For the text-containing cell, return its midpoint in [X, Y] coordinate format. 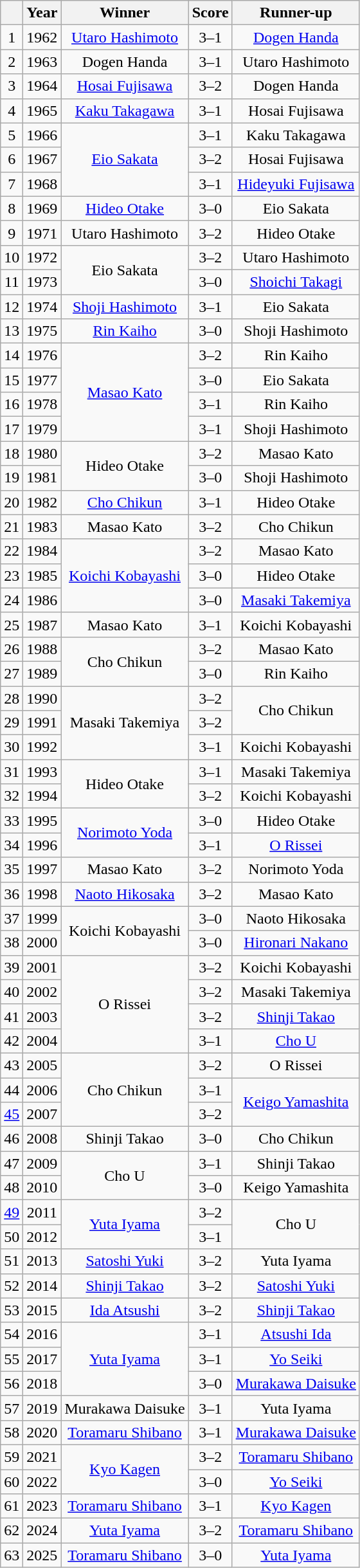
37 [12, 918]
1986 [42, 600]
47 [12, 1163]
1962 [42, 37]
57 [12, 1408]
Year [42, 13]
Ida Atsushi [125, 1310]
27 [12, 673]
41 [12, 1016]
1988 [42, 649]
1985 [42, 576]
26 [12, 649]
2 [12, 62]
1975 [42, 331]
18 [12, 453]
2007 [42, 1115]
52 [12, 1286]
1967 [42, 160]
1994 [42, 796]
30 [12, 747]
1974 [42, 307]
36 [12, 894]
32 [12, 796]
1996 [42, 845]
2019 [42, 1408]
7 [12, 184]
2025 [42, 1555]
19 [12, 478]
1973 [42, 282]
Hironari Nakano [296, 943]
2002 [42, 992]
61 [12, 1506]
39 [12, 967]
3 [12, 86]
1968 [42, 184]
2021 [42, 1457]
43 [12, 1065]
2012 [42, 1237]
Runner-up [296, 13]
4 [12, 111]
1990 [42, 698]
2008 [42, 1139]
48 [12, 1188]
45 [12, 1115]
49 [12, 1212]
2015 [42, 1310]
35 [12, 870]
53 [12, 1310]
23 [12, 576]
56 [12, 1383]
34 [12, 845]
31 [12, 772]
14 [12, 356]
50 [12, 1237]
11 [12, 282]
1991 [42, 723]
2010 [42, 1188]
1987 [42, 624]
2009 [42, 1163]
1965 [42, 111]
1989 [42, 673]
1977 [42, 380]
2001 [42, 967]
1 [12, 37]
54 [12, 1335]
1969 [42, 208]
15 [12, 380]
1976 [42, 356]
1963 [42, 62]
1995 [42, 821]
2014 [42, 1286]
Shoichi Takagi [296, 282]
2013 [42, 1261]
17 [12, 429]
12 [12, 307]
1980 [42, 453]
55 [12, 1359]
62 [12, 1531]
51 [12, 1261]
28 [12, 698]
8 [12, 208]
44 [12, 1090]
1972 [42, 257]
1979 [42, 429]
Hideyuki Fujisawa [296, 184]
1992 [42, 747]
2011 [42, 1212]
1964 [42, 86]
10 [12, 257]
2018 [42, 1383]
Score [210, 13]
2022 [42, 1481]
1999 [42, 918]
22 [12, 551]
6 [12, 160]
1982 [42, 502]
63 [12, 1555]
21 [12, 527]
9 [12, 233]
24 [12, 600]
59 [12, 1457]
1966 [42, 135]
2006 [42, 1090]
2023 [42, 1506]
25 [12, 624]
2024 [42, 1531]
58 [12, 1432]
2003 [42, 1016]
2004 [42, 1041]
2005 [42, 1065]
1978 [42, 405]
33 [12, 821]
2017 [42, 1359]
20 [12, 502]
1984 [42, 551]
60 [12, 1481]
Winner [125, 13]
1998 [42, 894]
42 [12, 1041]
Atsushi Ida [296, 1335]
1971 [42, 233]
1997 [42, 870]
38 [12, 943]
46 [12, 1139]
1981 [42, 478]
2020 [42, 1432]
40 [12, 992]
13 [12, 331]
2000 [42, 943]
16 [12, 405]
29 [12, 723]
2016 [42, 1335]
1993 [42, 772]
1983 [42, 527]
5 [12, 135]
